For the text-containing cell, return its midpoint in [X, Y] coordinate format. 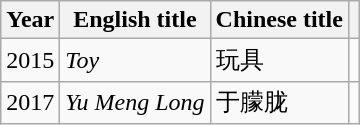
2015 [30, 60]
English title [135, 20]
于朦胧 [279, 102]
玩具 [279, 60]
2017 [30, 102]
Year [30, 20]
Toy [135, 60]
Chinese title [279, 20]
Yu Meng Long [135, 102]
